Find where the given text appears and provide that cell's center as (x, y) coordinate. 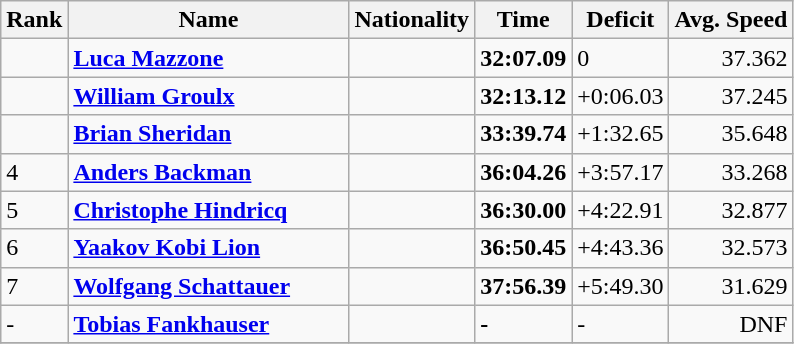
37:56.39 (524, 286)
31.629 (731, 286)
Nationality (412, 20)
+3:57.17 (620, 172)
33.268 (731, 172)
32:07.09 (524, 58)
Wolfgang Schattauer (208, 286)
32:13.12 (524, 96)
+4:22.91 (620, 210)
7 (34, 286)
+0:06.03 (620, 96)
Rank (34, 20)
37.245 (731, 96)
Anders Backman (208, 172)
+4:43.36 (620, 248)
DNF (731, 324)
32.573 (731, 248)
Time (524, 20)
32.877 (731, 210)
William Groulx (208, 96)
4 (34, 172)
Brian Sheridan (208, 134)
Luca Mazzone (208, 58)
36:04.26 (524, 172)
+5:49.30 (620, 286)
Yaakov Kobi Lion (208, 248)
37.362 (731, 58)
6 (34, 248)
Christophe Hindricq (208, 210)
+1:32.65 (620, 134)
Deficit (620, 20)
35.648 (731, 134)
Avg. Speed (731, 20)
0 (620, 58)
Name (208, 20)
36:50.45 (524, 248)
5 (34, 210)
36:30.00 (524, 210)
Tobias Fankhauser (208, 324)
33:39.74 (524, 134)
